Return the (X, Y) coordinate for the center point of the cell that contains the specified text.  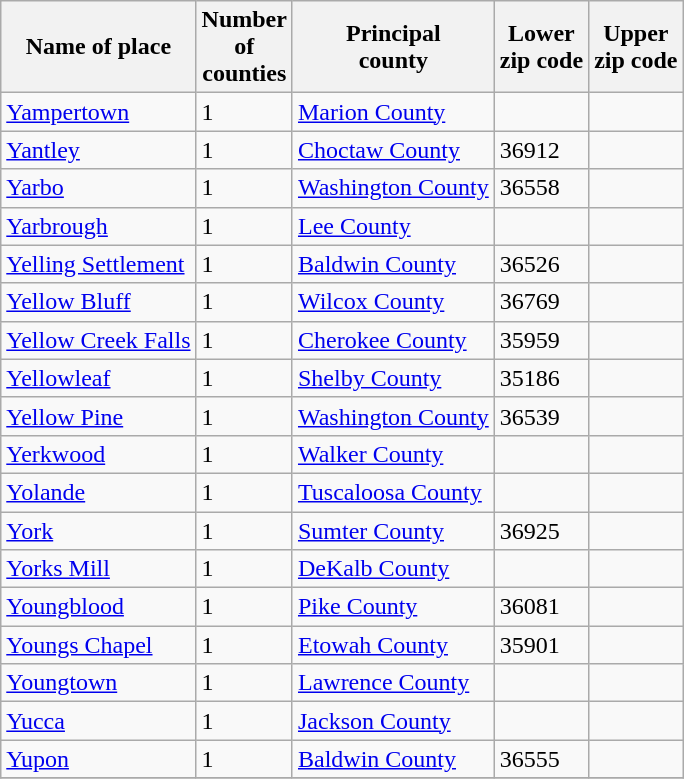
Yorks Mill (98, 569)
36526 (541, 264)
Yarbrough (98, 226)
36925 (541, 531)
Yampertown (98, 112)
36912 (541, 150)
Name of place (98, 47)
Youngtown (98, 683)
36081 (541, 607)
35186 (541, 378)
Walker County (393, 454)
Lee County (393, 226)
Yellow Pine (98, 416)
Yellowleaf (98, 378)
36769 (541, 302)
York (98, 531)
Cherokee County (393, 340)
Sumter County (393, 531)
Yellow Bluff (98, 302)
Wilcox County (393, 302)
Choctaw County (393, 150)
Pike County (393, 607)
Lawrence County (393, 683)
Etowah County (393, 645)
DeKalb County (393, 569)
Numberofcounties (244, 47)
Yelling Settlement (98, 264)
Marion County (393, 112)
Yarbo (98, 188)
Upper zip code (636, 47)
Yellow Creek Falls (98, 340)
35959 (541, 340)
Jackson County (393, 721)
Yerkwood (98, 454)
Yupon (98, 759)
Yucca (98, 721)
35901 (541, 645)
Lower zip code (541, 47)
Shelby County (393, 378)
Tuscaloosa County (393, 492)
Principalcounty (393, 47)
Youngs Chapel (98, 645)
36555 (541, 759)
Yolande (98, 492)
36558 (541, 188)
Youngblood (98, 607)
Yantley (98, 150)
36539 (541, 416)
